Detect which cell encompasses the target text, then output its (x, y) center coordinate. 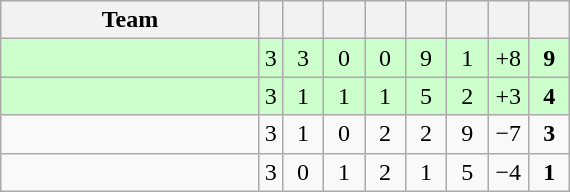
Team (130, 20)
+3 (508, 96)
4 (550, 96)
+8 (508, 58)
−7 (508, 134)
−4 (508, 172)
